For the text-containing cell, return its midpoint in (x, y) coordinate format. 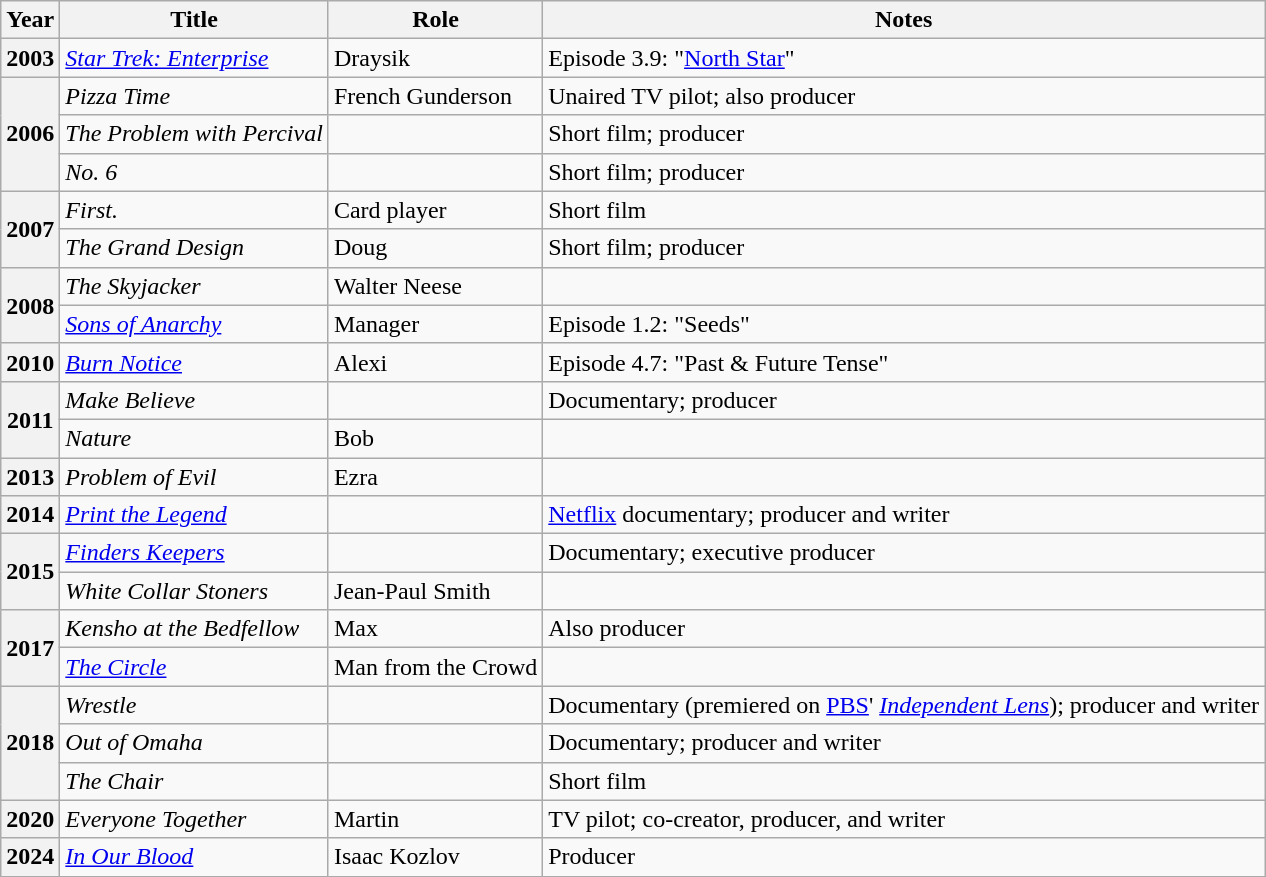
Card player (435, 210)
Documentary; producer and writer (904, 743)
Jean-Paul Smith (435, 591)
2015 (30, 572)
Make Believe (194, 400)
Walter Neese (435, 286)
Episode 1.2: "Seeds" (904, 324)
Producer (904, 857)
Out of Omaha (194, 743)
White Collar Stoners (194, 591)
Print the Legend (194, 515)
The Problem with Percival (194, 134)
2010 (30, 362)
2024 (30, 857)
Doug (435, 248)
Finders Keepers (194, 553)
2011 (30, 419)
2008 (30, 305)
Netflix documentary; producer and writer (904, 515)
Pizza Time (194, 96)
2003 (30, 58)
Problem of Evil (194, 477)
2007 (30, 229)
Year (30, 20)
Ezra (435, 477)
2020 (30, 819)
Episode 4.7: "Past & Future Tense" (904, 362)
2014 (30, 515)
The Skyjacker (194, 286)
No. 6 (194, 172)
Wrestle (194, 705)
Title (194, 20)
Episode 3.9: "North Star" (904, 58)
Man from the Crowd (435, 667)
In Our Blood (194, 857)
Star Trek: Enterprise (194, 58)
Sons of Anarchy (194, 324)
Burn Notice (194, 362)
2018 (30, 743)
The Grand Design (194, 248)
Everyone Together (194, 819)
Bob (435, 438)
The Circle (194, 667)
Manager (435, 324)
Nature (194, 438)
TV pilot; co-creator, producer, and writer (904, 819)
Isaac Kozlov (435, 857)
French Gunderson (435, 96)
First. (194, 210)
2006 (30, 134)
Documentary; executive producer (904, 553)
Kensho at the Bedfellow (194, 629)
Also producer (904, 629)
Draysik (435, 58)
2017 (30, 648)
Documentary (premiered on PBS' Independent Lens); producer and writer (904, 705)
Documentary; producer (904, 400)
Unaired TV pilot; also producer (904, 96)
Martin (435, 819)
Notes (904, 20)
The Chair (194, 781)
Max (435, 629)
Role (435, 20)
2013 (30, 477)
Alexi (435, 362)
